Extract the [X, Y] coordinate from the center of the cell holding the provided text.  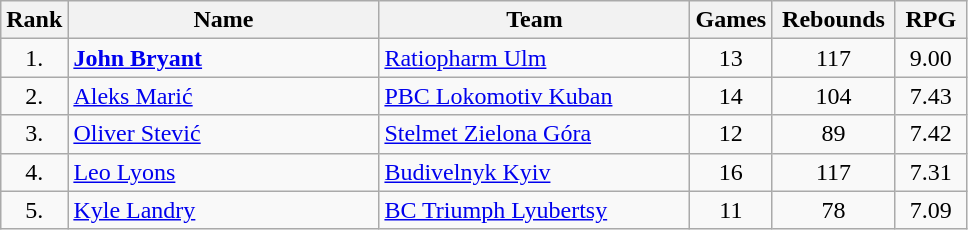
John Bryant [224, 58]
RPG [930, 20]
Stelmet Zielona Góra [534, 134]
16 [731, 172]
2. [34, 96]
89 [834, 134]
Budivelnyk Kyiv [534, 172]
Ratiopharm Ulm [534, 58]
1. [34, 58]
Games [731, 20]
7.42 [930, 134]
7.43 [930, 96]
Rank [34, 20]
13 [731, 58]
3. [34, 134]
7.09 [930, 210]
4. [34, 172]
Oliver Stević [224, 134]
Rebounds [834, 20]
Team [534, 20]
9.00 [930, 58]
7.31 [930, 172]
11 [731, 210]
12 [731, 134]
Name [224, 20]
14 [731, 96]
Leo Lyons [224, 172]
104 [834, 96]
BC Triumph Lyubertsy [534, 210]
PBC Lokomotiv Kuban [534, 96]
Aleks Marić [224, 96]
Kyle Landry [224, 210]
5. [34, 210]
78 [834, 210]
